Scan for the cell matching the given text and deliver its [X, Y] coordinate at center. 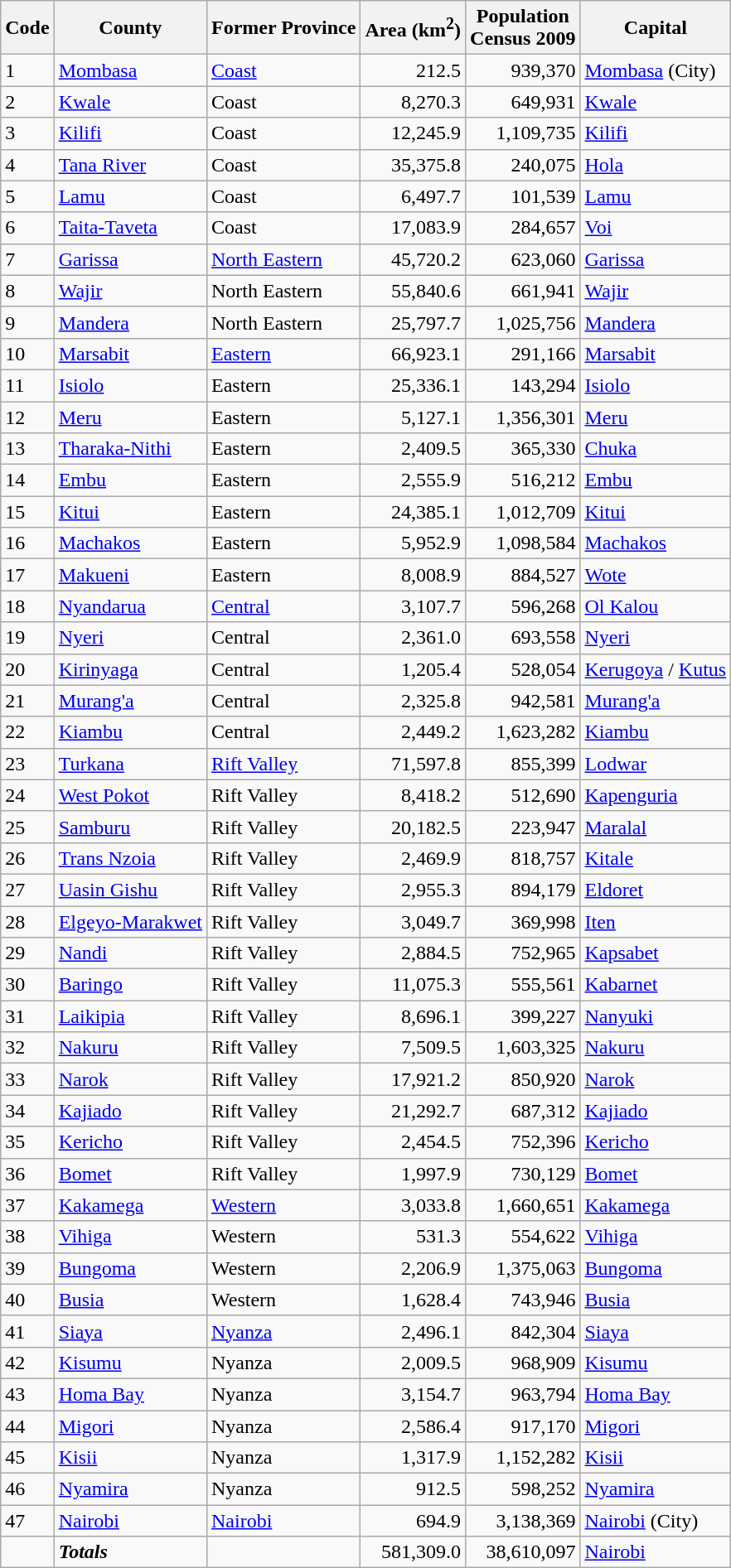
4 [27, 165]
Kabarnet [656, 985]
West Pokot [130, 795]
3,033.8 [413, 1205]
743,946 [523, 1300]
528,054 [523, 669]
6 [27, 228]
Mombasa (City) [656, 70]
Samburu [130, 827]
18 [27, 606]
Tana River [130, 165]
884,527 [523, 575]
598,252 [523, 1489]
31 [27, 1016]
13 [27, 449]
2,586.4 [413, 1426]
23 [27, 764]
21 [27, 701]
1,205.4 [413, 669]
1,623,282 [523, 732]
3,154.7 [413, 1394]
Maralal [656, 827]
30 [27, 985]
17,083.9 [413, 228]
Kirinyaga [130, 669]
43 [27, 1394]
752,396 [523, 1142]
9 [27, 322]
46 [27, 1489]
11,075.3 [413, 985]
1,660,651 [523, 1205]
Kapsabet [656, 953]
Nairobi (City) [656, 1521]
581,309.0 [413, 1552]
Turkana [130, 764]
554,622 [523, 1237]
1,317.9 [413, 1458]
Wote [656, 575]
Kapenguria [656, 795]
284,657 [523, 228]
3,049.7 [413, 922]
20,182.5 [413, 827]
Nandi [130, 953]
11 [27, 385]
1,375,063 [523, 1268]
45 [27, 1458]
3 [27, 133]
21,292.7 [413, 1111]
Tharaka-Nithi [130, 449]
512,690 [523, 795]
649,931 [523, 102]
20 [27, 669]
40 [27, 1300]
PopulationCensus 2009 [523, 28]
2 [27, 102]
730,129 [523, 1174]
2,884.5 [413, 953]
39 [27, 1268]
15 [27, 512]
19 [27, 638]
2,449.2 [413, 732]
14 [27, 480]
942,581 [523, 701]
2,469.9 [413, 858]
1,025,756 [523, 322]
27 [27, 890]
291,166 [523, 354]
752,965 [523, 953]
5,952.9 [413, 543]
917,170 [523, 1426]
Chuka [656, 449]
516,212 [523, 480]
Makueni [130, 575]
7 [27, 259]
369,998 [523, 922]
2,555.9 [413, 480]
855,399 [523, 764]
County [130, 28]
1,628.4 [413, 1300]
963,794 [523, 1394]
12,245.9 [413, 133]
Kitale [656, 858]
399,227 [523, 1016]
2,206.9 [413, 1268]
24 [27, 795]
2,955.3 [413, 890]
693,558 [523, 638]
3,138,369 [523, 1521]
38,610,097 [523, 1552]
66,923.1 [413, 354]
29 [27, 953]
212.5 [413, 70]
1,997.9 [413, 1174]
Trans Nzoia [130, 858]
3,107.7 [413, 606]
41 [27, 1331]
2,496.1 [413, 1331]
555,561 [523, 985]
10 [27, 354]
894,179 [523, 890]
1,603,325 [523, 1048]
1,109,735 [523, 133]
34 [27, 1111]
240,075 [523, 165]
Capital [656, 28]
45,720.2 [413, 259]
939,370 [523, 70]
8,696.1 [413, 1016]
694.9 [413, 1521]
968,909 [523, 1363]
8,270.3 [413, 102]
7,509.5 [413, 1048]
Laikipia [130, 1016]
1,356,301 [523, 417]
36 [27, 1174]
101,539 [523, 196]
Code [27, 28]
22 [27, 732]
32 [27, 1048]
531.3 [413, 1237]
8,418.2 [413, 795]
5,127.1 [413, 417]
Hola [656, 165]
8 [27, 291]
8,008.9 [413, 575]
28 [27, 922]
Nyandarua [130, 606]
1 [27, 70]
Iten [656, 922]
1,012,709 [523, 512]
33 [27, 1079]
38 [27, 1237]
Former Province [283, 28]
661,941 [523, 291]
12 [27, 417]
2,454.5 [413, 1142]
55,840.6 [413, 291]
842,304 [523, 1331]
Mombasa [130, 70]
16 [27, 543]
818,757 [523, 858]
2,009.5 [413, 1363]
42 [27, 1363]
2,361.0 [413, 638]
Eldoret [656, 890]
143,294 [523, 385]
35 [27, 1142]
Baringo [130, 985]
25,797.7 [413, 322]
24,385.1 [413, 512]
Uasin Gishu [130, 890]
Voi [656, 228]
17 [27, 575]
Kerugoya / Kutus [656, 669]
Area (km2) [413, 28]
Ol Kalou [656, 606]
850,920 [523, 1079]
687,312 [523, 1111]
44 [27, 1426]
623,060 [523, 259]
35,375.8 [413, 165]
25,336.1 [413, 385]
2,325.8 [413, 701]
5 [27, 196]
1,098,584 [523, 543]
26 [27, 858]
365,330 [523, 449]
223,947 [523, 827]
17,921.2 [413, 1079]
47 [27, 1521]
Totals [130, 1552]
37 [27, 1205]
Taita-Taveta [130, 228]
Elgeyo-Marakwet [130, 922]
596,268 [523, 606]
25 [27, 827]
912.5 [413, 1489]
1,152,282 [523, 1458]
Nanyuki [656, 1016]
Lodwar [656, 764]
71,597.8 [413, 764]
6,497.7 [413, 196]
2,409.5 [413, 449]
